Locate the cell with the specified text and output its [X, Y] center coordinate. 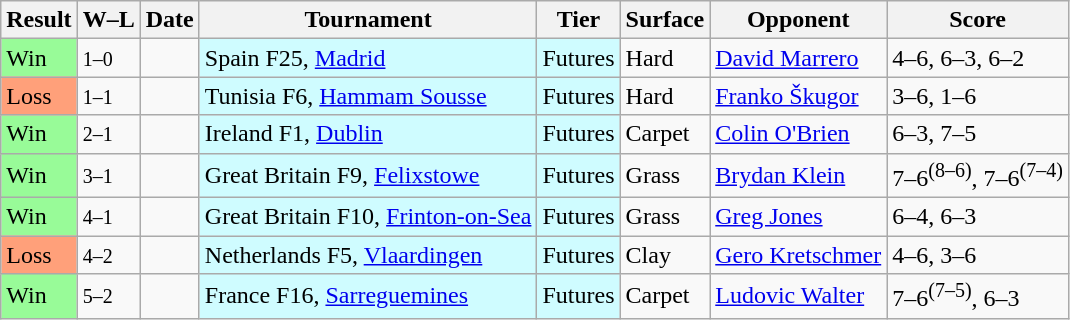
Surface [665, 20]
Tournament [368, 20]
Franko Škugor [798, 96]
Clay [665, 255]
7–6(7–5), 6–3 [978, 296]
3–6, 1–6 [978, 96]
2–1 [108, 134]
Result [39, 20]
6–4, 6–3 [978, 217]
France F16, Sarreguemines [368, 296]
Opponent [798, 20]
4–6, 6–3, 6–2 [978, 58]
4–6, 3–6 [978, 255]
Ireland F1, Dublin [368, 134]
4–2 [108, 255]
Tier [578, 20]
4–1 [108, 217]
Colin O'Brien [798, 134]
Great Britain F10, Frinton-on-Sea [368, 217]
Netherlands F5, Vlaardingen [368, 255]
Ludovic Walter [798, 296]
Great Britain F9, Felixstowe [368, 176]
3–1 [108, 176]
David Marrero [798, 58]
Score [978, 20]
6–3, 7–5 [978, 134]
Gero Kretschmer [798, 255]
7–6(8–6), 7–6(7–4) [978, 176]
Greg Jones [798, 217]
5–2 [108, 296]
1–1 [108, 96]
Date [170, 20]
Tunisia F6, Hammam Sousse [368, 96]
W–L [108, 20]
1–0 [108, 58]
Brydan Klein [798, 176]
Spain F25, Madrid [368, 58]
